For the text-containing cell, return its midpoint in (X, Y) coordinate format. 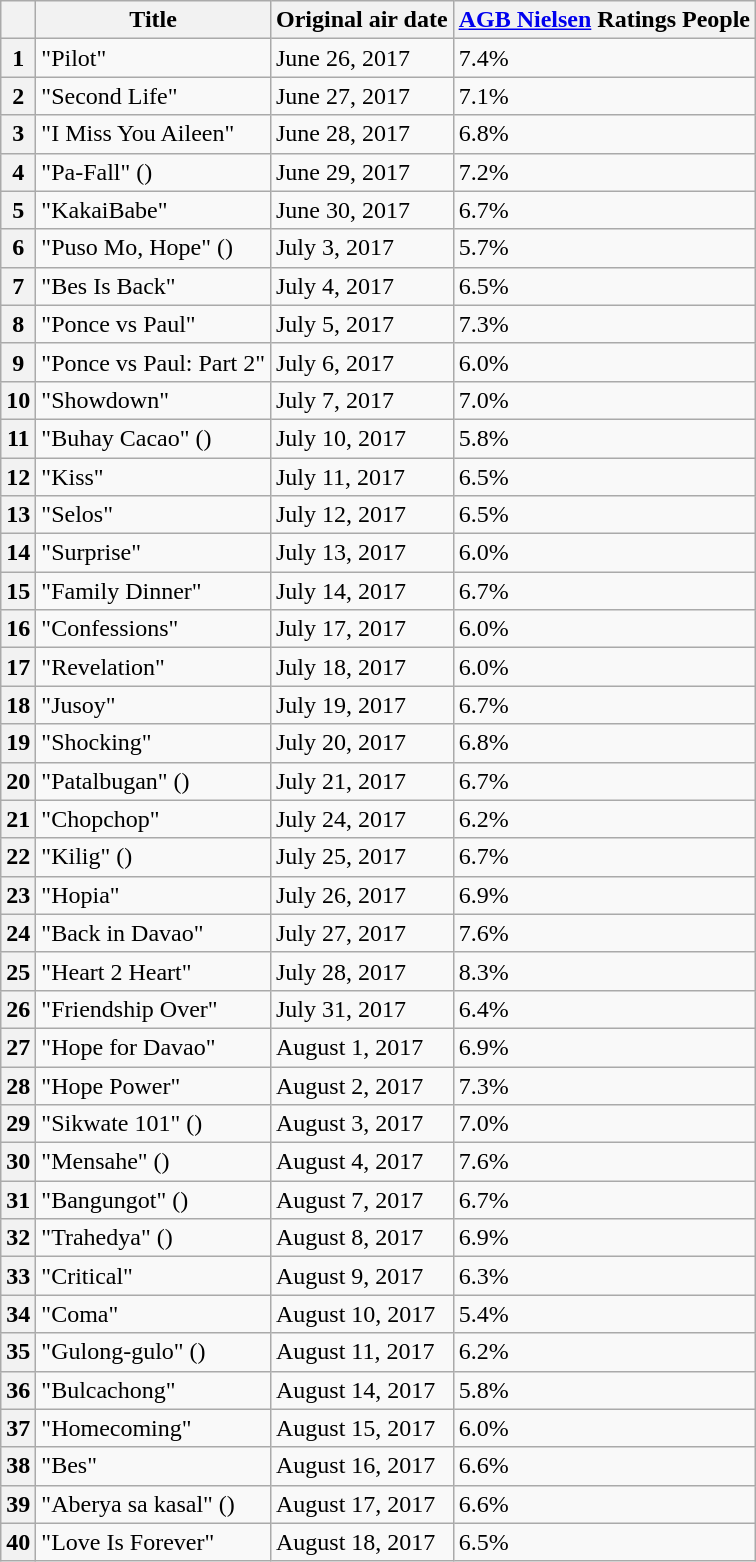
August 3, 2017 (362, 1124)
5.4% (604, 1314)
32 (18, 1238)
22 (18, 857)
"Shocking" (154, 743)
3 (18, 134)
July 3, 2017 (362, 248)
23 (18, 895)
August 15, 2017 (362, 1428)
16 (18, 629)
July 20, 2017 (362, 743)
July 5, 2017 (362, 324)
July 26, 2017 (362, 895)
July 11, 2017 (362, 477)
Title (154, 20)
40 (18, 1542)
38 (18, 1466)
"Bes" (154, 1466)
"Second Life" (154, 96)
August 18, 2017 (362, 1542)
"Bulcachong" (154, 1390)
12 (18, 477)
"KakaiBabe" (154, 210)
34 (18, 1314)
June 30, 2017 (362, 210)
"Jusoy" (154, 705)
August 17, 2017 (362, 1504)
"Chopchop" (154, 819)
24 (18, 933)
"Sikwate 101" () (154, 1124)
July 17, 2017 (362, 629)
5 (18, 210)
"Friendship Over" (154, 1009)
"Kiss" (154, 477)
6.4% (604, 1009)
July 31, 2017 (362, 1009)
7.2% (604, 172)
July 27, 2017 (362, 933)
"Coma" (154, 1314)
13 (18, 515)
20 (18, 781)
9 (18, 362)
Original air date (362, 20)
14 (18, 553)
15 (18, 591)
"Heart 2 Heart" (154, 971)
"Puso Mo, Hope" () (154, 248)
2 (18, 96)
July 28, 2017 (362, 971)
17 (18, 667)
7.1% (604, 96)
39 (18, 1504)
"Ponce vs Paul" (154, 324)
August 14, 2017 (362, 1390)
"Pilot" (154, 58)
"Showdown" (154, 400)
August 9, 2017 (362, 1276)
August 1, 2017 (362, 1047)
28 (18, 1085)
August 11, 2017 (362, 1352)
6.3% (604, 1276)
1 (18, 58)
July 21, 2017 (362, 781)
"Bangungot" () (154, 1200)
21 (18, 819)
11 (18, 438)
"Selos" (154, 515)
25 (18, 971)
July 7, 2017 (362, 400)
"Pa-Fall" () (154, 172)
7.4% (604, 58)
"Revelation" (154, 667)
"Surprise" (154, 553)
"Homecoming" (154, 1428)
June 28, 2017 (362, 134)
4 (18, 172)
"Family Dinner" (154, 591)
"Hopia" (154, 895)
27 (18, 1047)
August 4, 2017 (362, 1162)
7 (18, 286)
August 10, 2017 (362, 1314)
8.3% (604, 971)
AGB Nielsen Ratings People (604, 20)
August 8, 2017 (362, 1238)
June 29, 2017 (362, 172)
July 12, 2017 (362, 515)
August 7, 2017 (362, 1200)
"Aberya sa kasal" () (154, 1504)
July 18, 2017 (362, 667)
July 13, 2017 (362, 553)
"Gulong-gulo" () (154, 1352)
July 14, 2017 (362, 591)
July 10, 2017 (362, 438)
June 27, 2017 (362, 96)
July 19, 2017 (362, 705)
26 (18, 1009)
30 (18, 1162)
19 (18, 743)
"Back in Davao" (154, 933)
"I Miss You Aileen" (154, 134)
"Buhay Cacao" () (154, 438)
6 (18, 248)
July 25, 2017 (362, 857)
"Hope for Davao" (154, 1047)
5.7% (604, 248)
36 (18, 1390)
"Trahedya" () (154, 1238)
29 (18, 1124)
June 26, 2017 (362, 58)
"Hope Power" (154, 1085)
July 24, 2017 (362, 819)
35 (18, 1352)
"Ponce vs Paul: Part 2" (154, 362)
18 (18, 705)
August 2, 2017 (362, 1085)
8 (18, 324)
37 (18, 1428)
31 (18, 1200)
"Mensahe" () (154, 1162)
July 4, 2017 (362, 286)
33 (18, 1276)
"Bes Is Back" (154, 286)
"Critical" (154, 1276)
"Kilig" () (154, 857)
10 (18, 400)
July 6, 2017 (362, 362)
"Patalbugan" () (154, 781)
"Confessions" (154, 629)
"Love Is Forever" (154, 1542)
August 16, 2017 (362, 1466)
